Output the (x, y) coordinate of the center of the cell containing the given text.  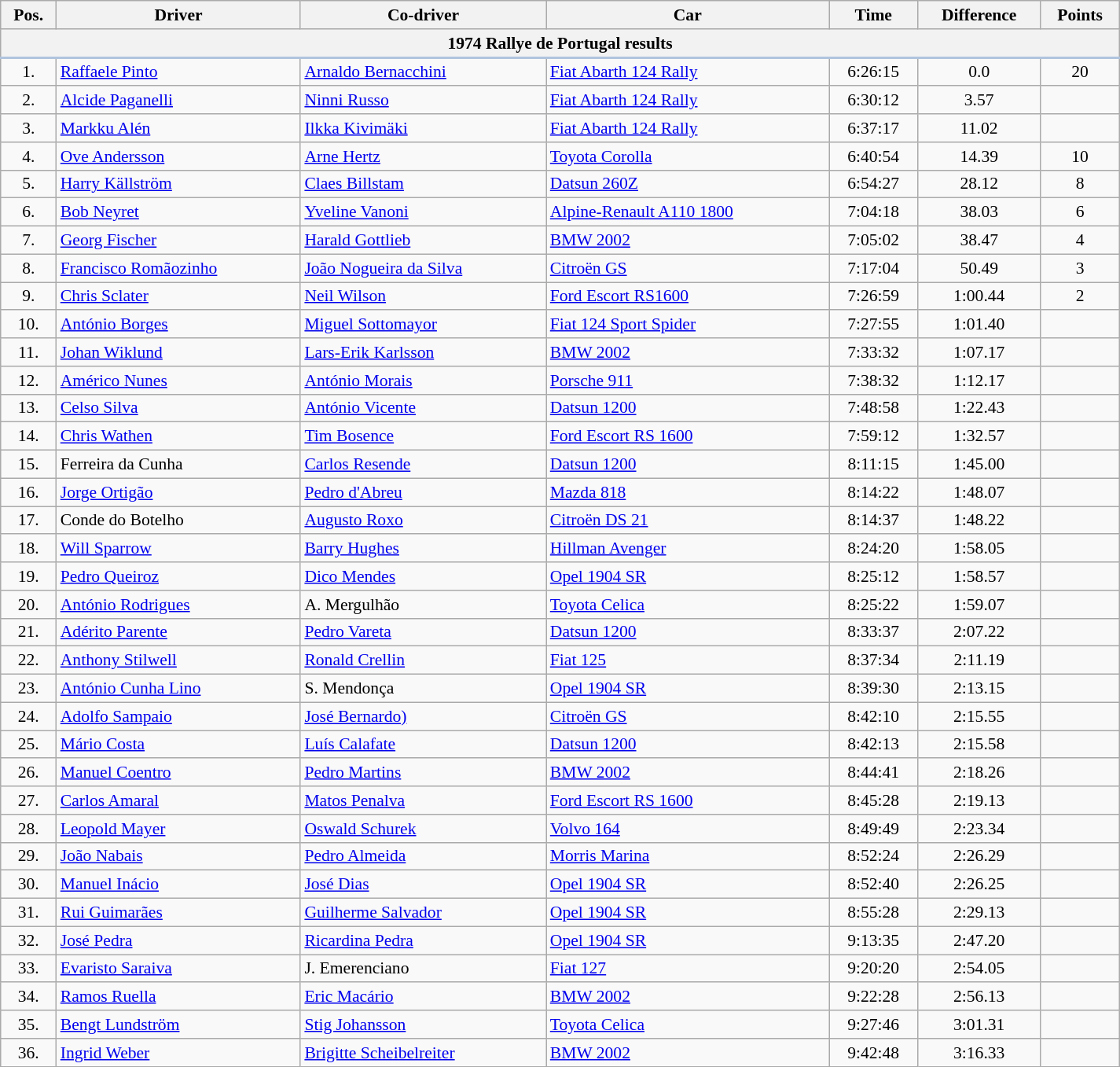
6:30:12 (874, 101)
Car (688, 15)
8:49:49 (874, 829)
18. (28, 549)
28. (28, 829)
Jorge Ortigão (179, 492)
Anthony Stilwell (179, 660)
1:58.57 (979, 576)
6:40:54 (874, 156)
António Cunha Lino (179, 689)
8:24:20 (874, 549)
J. Emerenciano (423, 969)
8. (28, 268)
Adérito Parente (179, 632)
8:42:10 (874, 716)
7:33:32 (874, 352)
31. (28, 913)
Arnaldo Bernacchini (423, 72)
10 (1080, 156)
14. (28, 436)
8:55:28 (874, 913)
1:58.05 (979, 549)
Datsun 260Z (688, 184)
Pedro Almeida (423, 856)
1:07.17 (979, 352)
Will Sparrow (179, 549)
Chris Wathen (179, 436)
Johan Wiklund (179, 352)
Difference (979, 15)
António Morais (423, 381)
30. (28, 885)
26. (28, 773)
Pedro Queiroz (179, 576)
8:45:28 (874, 800)
2:18.26 (979, 773)
4. (28, 156)
Ronald Crellin (423, 660)
8 (1080, 184)
7:38:32 (874, 381)
7:17:04 (874, 268)
2:26.29 (979, 856)
Matos Penalva (423, 800)
8:52:40 (874, 885)
32. (28, 940)
3:01.31 (979, 1025)
38.03 (979, 212)
2:29.13 (979, 913)
8:42:13 (874, 745)
Bengt Lundström (179, 1025)
9:22:28 (874, 997)
Ingrid Weber (179, 1053)
Tim Bosence (423, 436)
8:44:41 (874, 773)
Ferreira da Cunha (179, 465)
Dico Mendes (423, 576)
8:14:22 (874, 492)
Lars-Erik Karlsson (423, 352)
2:19.13 (979, 800)
8:52:24 (874, 856)
7:59:12 (874, 436)
2:07.22 (979, 632)
Conde do Botelho (179, 521)
23. (28, 689)
8:25:22 (874, 605)
8:25:12 (874, 576)
Guilherme Salvador (423, 913)
10. (28, 325)
Pedro Martins (423, 773)
Manuel Inácio (179, 885)
1:48.07 (979, 492)
3.57 (979, 101)
João Nabais (179, 856)
Carlos Amaral (179, 800)
1:32.57 (979, 436)
17. (28, 521)
9. (28, 296)
6 (1080, 212)
Carlos Resende (423, 465)
6. (28, 212)
Time (874, 15)
19. (28, 576)
Fiat 127 (688, 969)
38.47 (979, 241)
Barry Hughes (423, 549)
Américo Nunes (179, 381)
Eric Macário (423, 997)
Pos. (28, 15)
José Bernardo) (423, 716)
Points (1080, 15)
António Vicente (423, 408)
28.12 (979, 184)
Porsche 911 (688, 381)
Pedro d'Abreu (423, 492)
Ninni Russo (423, 101)
7:05:02 (874, 241)
8:11:15 (874, 465)
7:48:58 (874, 408)
2:47.20 (979, 940)
Ford Escort RS1600 (688, 296)
8:14:37 (874, 521)
Celso Silva (179, 408)
2:56.13 (979, 997)
A. Mergulhão (423, 605)
9:27:46 (874, 1025)
2. (28, 101)
Ramos Ruella (179, 997)
1:00.44 (979, 296)
Toyota Corolla (688, 156)
Pedro Vareta (423, 632)
2:13.15 (979, 689)
1:59.07 (979, 605)
Neil Wilson (423, 296)
27. (28, 800)
2:11.19 (979, 660)
Manuel Coentro (179, 773)
Raffaele Pinto (179, 72)
Mazda 818 (688, 492)
António Rodrigues (179, 605)
Claes Billstam (423, 184)
7:04:18 (874, 212)
7:27:55 (874, 325)
14.39 (979, 156)
20 (1080, 72)
21. (28, 632)
34. (28, 997)
Miguel Sottomayor (423, 325)
3. (28, 128)
22. (28, 660)
9:13:35 (874, 940)
35. (28, 1025)
33. (28, 969)
Ricardina Pedra (423, 940)
7. (28, 241)
Ilkka Kivimäki (423, 128)
Georg Fischer (179, 241)
Harald Gottlieb (423, 241)
29. (28, 856)
José Pedra (179, 940)
Morris Marina (688, 856)
1:45.00 (979, 465)
António Borges (179, 325)
Evaristo Saraiva (179, 969)
11. (28, 352)
12. (28, 381)
Luís Calafate (423, 745)
Fiat 124 Sport Spider (688, 325)
Adolfo Sampaio (179, 716)
6:26:15 (874, 72)
Co-driver (423, 15)
50.49 (979, 268)
Volvo 164 (688, 829)
S. Mendonça (423, 689)
0.0 (979, 72)
Brigitte Scheibelreiter (423, 1053)
2:15.55 (979, 716)
Oswald Schurek (423, 829)
1:22.43 (979, 408)
Driver (179, 15)
3 (1080, 268)
Alcide Paganelli (179, 101)
20. (28, 605)
9:20:20 (874, 969)
Augusto Roxo (423, 521)
1:12.17 (979, 381)
2:26.25 (979, 885)
4 (1080, 241)
7:26:59 (874, 296)
25. (28, 745)
1:48.22 (979, 521)
9:42:48 (874, 1053)
8:39:30 (874, 689)
Ove Andersson (179, 156)
2:15.58 (979, 745)
Stig Johansson (423, 1025)
36. (28, 1053)
Francisco Romãozinho (179, 268)
Fiat 125 (688, 660)
Harry Källström (179, 184)
Markku Alén (179, 128)
6:37:17 (874, 128)
Alpine-Renault A110 1800 (688, 212)
1:01.40 (979, 325)
Mário Costa (179, 745)
15. (28, 465)
5. (28, 184)
16. (28, 492)
1974 Rallye de Portugal results (560, 43)
Hillman Avenger (688, 549)
Bob Neyret (179, 212)
3:16.33 (979, 1053)
José Dias (423, 885)
Leopold Mayer (179, 829)
6:54:27 (874, 184)
João Nogueira da Silva (423, 268)
Rui Guimarães (179, 913)
Citroën DS 21 (688, 521)
1. (28, 72)
24. (28, 716)
Yveline Vanoni (423, 212)
Arne Hertz (423, 156)
13. (28, 408)
2 (1080, 296)
2:54.05 (979, 969)
8:37:34 (874, 660)
Chris Sclater (179, 296)
11.02 (979, 128)
2:23.34 (979, 829)
8:33:37 (874, 632)
